Detect which cell encompasses the target text, then output its [x, y] center coordinate. 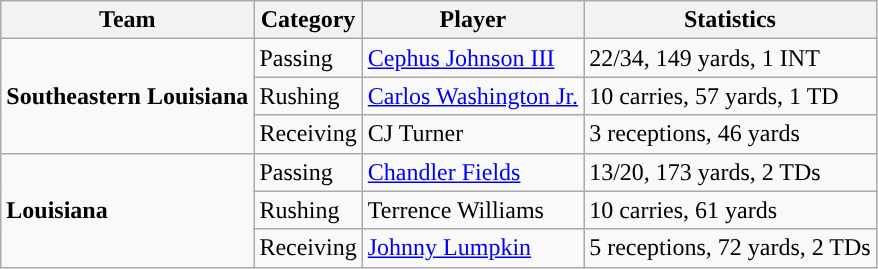
Johnny Lumpkin [472, 248]
5 receptions, 72 yards, 2 TDs [730, 248]
Southeastern Louisiana [128, 96]
10 carries, 57 yards, 1 TD [730, 96]
13/20, 173 yards, 2 TDs [730, 172]
3 receptions, 46 yards [730, 134]
Terrence Williams [472, 210]
Carlos Washington Jr. [472, 96]
Team [128, 20]
Category [308, 20]
CJ Turner [472, 134]
22/34, 149 yards, 1 INT [730, 58]
Cephus Johnson III [472, 58]
Player [472, 20]
10 carries, 61 yards [730, 210]
Louisiana [128, 210]
Chandler Fields [472, 172]
Statistics [730, 20]
